Return (x, y) of the center of cell containing provided text 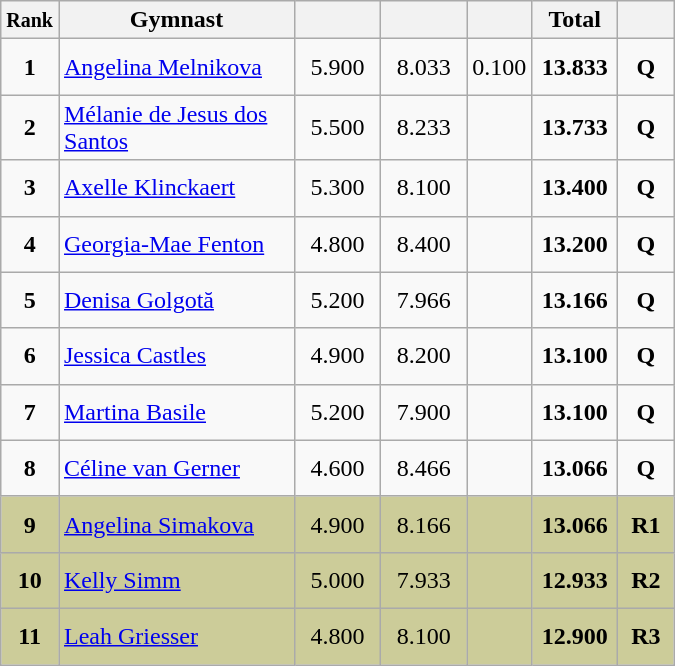
Angelina Melnikova (176, 67)
0.100 (500, 67)
R1 (646, 524)
6 (30, 356)
Rank (30, 20)
5.500 (338, 128)
Gymnast (176, 20)
Kelly Simm (176, 580)
4.600 (338, 468)
8.166 (424, 524)
1 (30, 67)
9 (30, 524)
R3 (646, 636)
8.400 (424, 244)
8.200 (424, 356)
3 (30, 188)
Georgia-Mae Fenton (176, 244)
7.966 (424, 300)
12.900 (575, 636)
12.933 (575, 580)
13.833 (575, 67)
7 (30, 412)
7.900 (424, 412)
4 (30, 244)
8.466 (424, 468)
Jessica Castles (176, 356)
Axelle Klinckaert (176, 188)
5.300 (338, 188)
R2 (646, 580)
Céline van Gerner (176, 468)
Leah Griesser (176, 636)
13.200 (575, 244)
11 (30, 636)
Total (575, 20)
13.166 (575, 300)
2 (30, 128)
13.733 (575, 128)
8.233 (424, 128)
5 (30, 300)
Martina Basile (176, 412)
5.900 (338, 67)
7.933 (424, 580)
10 (30, 580)
8 (30, 468)
8.033 (424, 67)
Mélanie de Jesus dos Santos (176, 128)
Denisa Golgotă (176, 300)
13.400 (575, 188)
5.000 (338, 580)
Angelina Simakova (176, 524)
